Pinpoint the cell where the given text exists, returning its [x, y] midpoint coordinate. 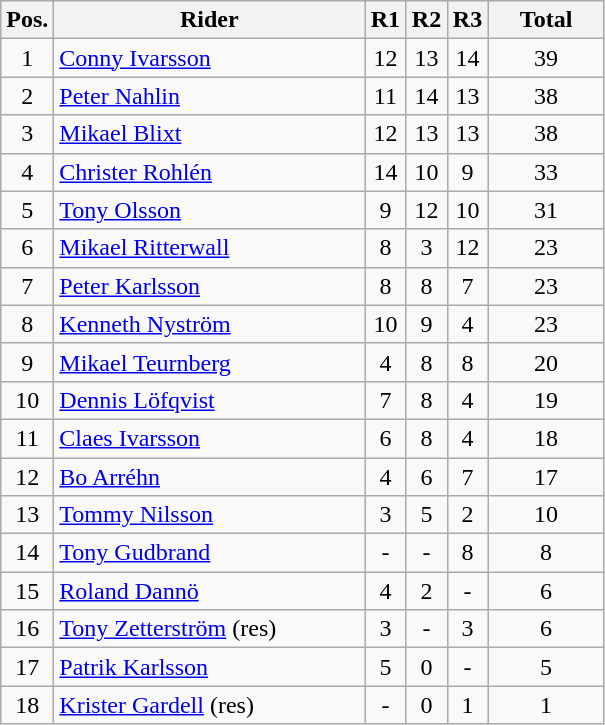
Total [546, 20]
20 [546, 362]
Peter Karlsson [210, 286]
Kenneth Nyström [210, 324]
15 [28, 591]
R1 [386, 20]
Roland Dannö [210, 591]
Bo Arréhn [210, 477]
33 [546, 172]
R2 [426, 20]
19 [546, 400]
Krister Gardell (res) [210, 705]
Conny Ivarsson [210, 58]
31 [546, 210]
Tony Olsson [210, 210]
R3 [468, 20]
Tony Zetterström (res) [210, 629]
Mikael Blixt [210, 134]
Rider [210, 20]
Mikael Ritterwall [210, 248]
Tommy Nilsson [210, 515]
Pos. [28, 20]
Peter Nahlin [210, 96]
Christer Rohlén [210, 172]
16 [28, 629]
Dennis Löfqvist [210, 400]
39 [546, 58]
Patrik Karlsson [210, 667]
Tony Gudbrand [210, 553]
Mikael Teurnberg [210, 362]
Claes Ivarsson [210, 438]
